Output the [x, y] coordinate of the center of the cell containing the given text.  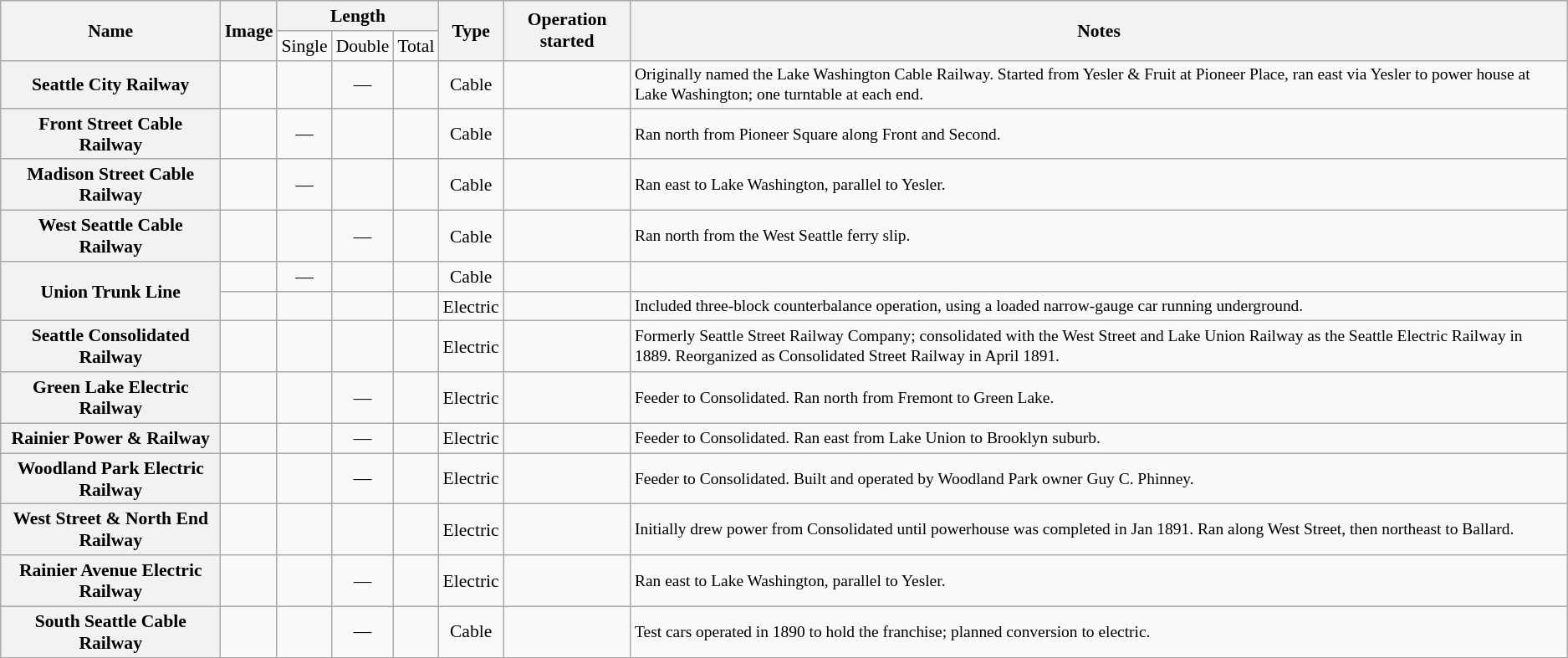
South Seattle Cable Railway [110, 632]
Madison Street Cable Railway [110, 186]
Front Street Cable Railway [110, 134]
Length [358, 16]
Ran north from Pioneer Square along Front and Second. [1099, 134]
Rainier Avenue Electric Railway [110, 580]
Union Trunk Line [110, 291]
West Seattle Cable Railway [110, 236]
Test cars operated in 1890 to hold the franchise; planned conversion to electric. [1099, 632]
Image [249, 30]
Feeder to Consolidated. Ran east from Lake Union to Brooklyn suburb. [1099, 438]
Operation started [567, 30]
Total [416, 46]
Single [304, 46]
Feeder to Consolidated. Ran north from Fremont to Green Lake. [1099, 398]
Included three-block counterbalance operation, using a loaded narrow-gauge car running underground. [1099, 307]
Green Lake Electric Railway [110, 398]
Feeder to Consolidated. Built and operated by Woodland Park owner Guy C. Phinney. [1099, 478]
Type [472, 30]
Initially drew power from Consolidated until powerhouse was completed in Jan 1891. Ran along West Street, then northeast to Ballard. [1099, 530]
Rainier Power & Railway [110, 438]
Notes [1099, 30]
West Street & North End Railway [110, 530]
Ran north from the West Seattle ferry slip. [1099, 236]
Name [110, 30]
Woodland Park Electric Railway [110, 478]
Double [363, 46]
Seattle City Railway [110, 84]
Seattle Consolidated Railway [110, 346]
